Determine the [x, y] coordinate at the center of the cell enclosing the given text.  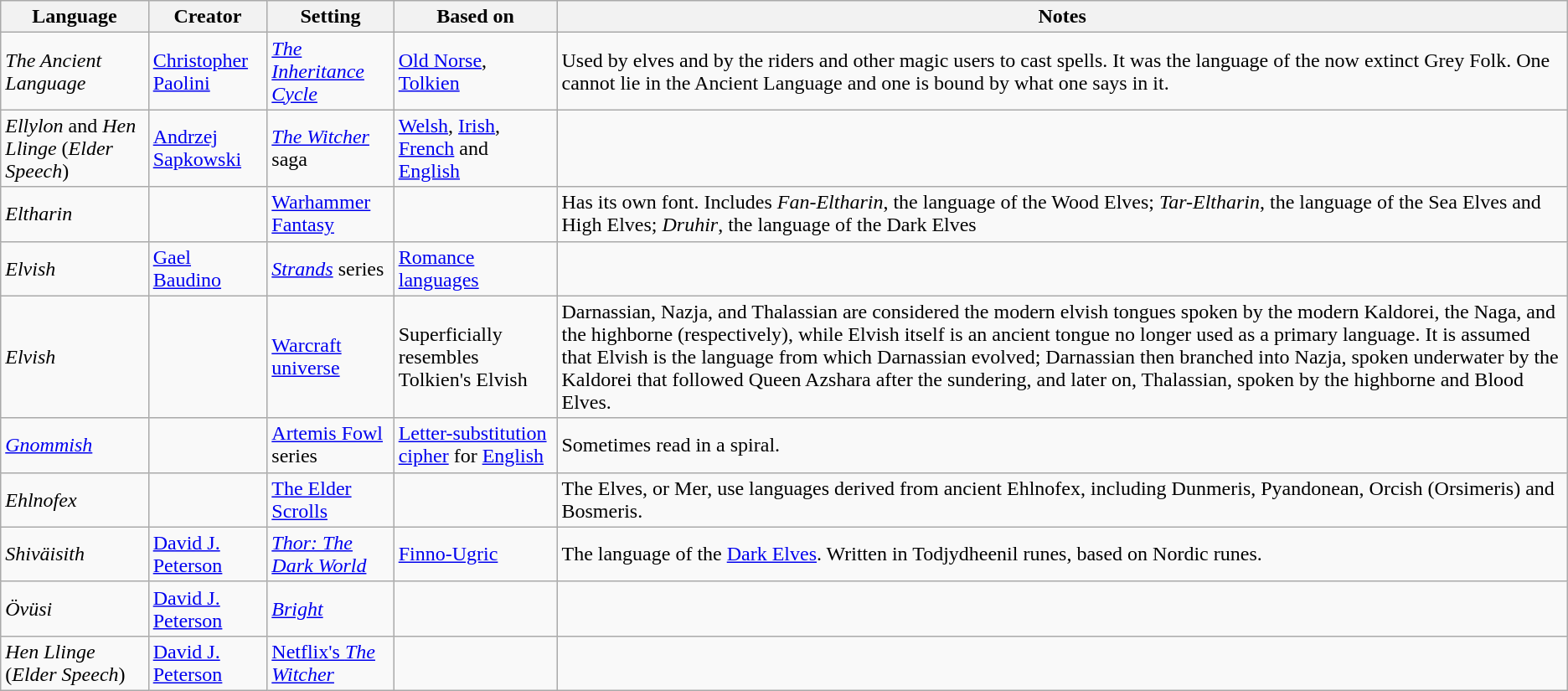
The Ancient Language [75, 71]
Thor: The Dark World [330, 554]
Eltharin [75, 214]
Based on [476, 17]
Letter-substitution cipher for English [476, 446]
Strands series [330, 268]
Warcraft universe [330, 357]
Welsh, Irish, French and English [476, 148]
Creator [208, 17]
Gael Baudino [208, 268]
Warhammer Fantasy [330, 214]
Romance languages [476, 268]
Superficially resembles Tolkien's Elvish [476, 357]
Övüsi [75, 608]
Ehlnofex [75, 499]
Sometimes read in a spiral. [1062, 446]
Ellylon and Hen Llinge (Elder Speech) [75, 148]
Old Norse, Tolkien [476, 71]
The Witcher saga [330, 148]
The language of the Dark Elves. Written in Todjydheenil runes, based on Nordic runes. [1062, 554]
The Elder Scrolls [330, 499]
Hen Llinge (Elder Speech) [75, 663]
Language [75, 17]
Andrzej Sapkowski [208, 148]
Netflix's The Witcher [330, 663]
Christopher Paolini [208, 71]
Finno-Ugric [476, 554]
The Elves, or Mer, use languages derived from ancient Ehlnofex, including Dunmeris, Pyandonean, Orcish (Orsimeris) and Bosmeris. [1062, 499]
Gnommish [75, 446]
Shiväisith [75, 554]
Artemis Fowl series [330, 446]
Setting [330, 17]
Bright [330, 608]
Notes [1062, 17]
The Inheritance Cycle [330, 71]
